Search for the cell housing the specified text and yield its [X, Y] center coordinate. 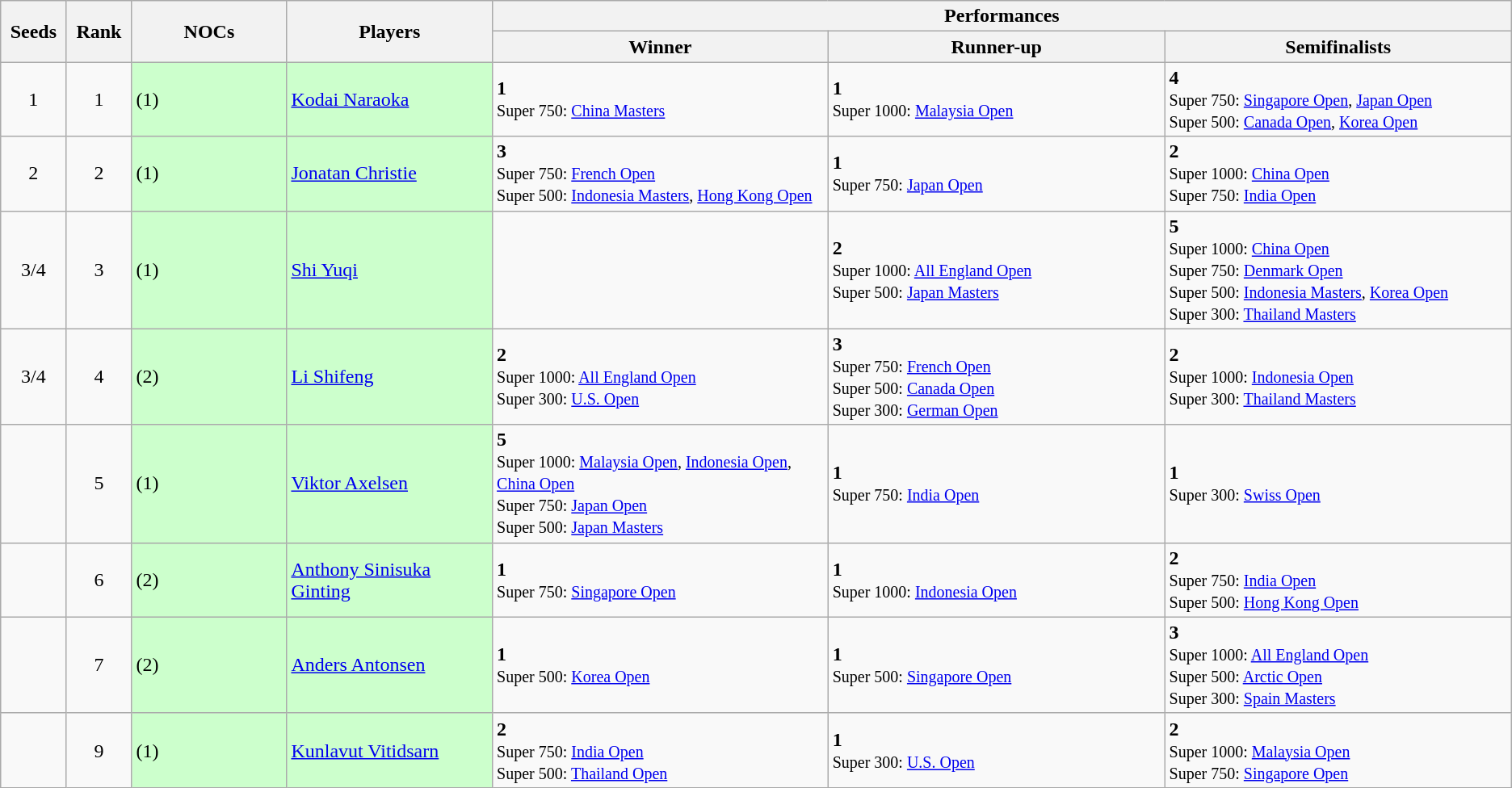
2Super 750: India OpenSuper 500: Hong Kong Open [1338, 580]
4 [99, 376]
Li Shifeng [389, 376]
2Super 1000: All England OpenSuper 300: U.S. Open [661, 376]
Jonatan Christie [389, 174]
5Super 1000: China OpenSuper 750: Denmark OpenSuper 500: Indonesia Masters, Korea OpenSuper 300: Thailand Masters [1338, 270]
2Super 750: India OpenSuper 500: Thailand Open [661, 750]
2Super 1000: Indonesia OpenSuper 300: Thailand Masters [1338, 376]
3 [99, 270]
2Super 1000: Malaysia OpenSuper 750: Singapore Open [1338, 750]
Shi Yuqi [389, 270]
5Super 1000: Malaysia Open, Indonesia Open, China OpenSuper 750: Japan OpenSuper 500: Japan Masters [661, 484]
1Super 300: U.S. Open [997, 750]
4Super 750: Singapore Open, Japan OpenSuper 500: Canada Open, Korea Open [1338, 99]
Kunlavut Vitidsarn [389, 750]
NOCs [209, 31]
1Super 1000: Malaysia Open [997, 99]
Players [389, 31]
1Super 750: Singapore Open [661, 580]
Viktor Axelsen [389, 484]
7 [99, 665]
Performances [1002, 16]
1Super 500: Singapore Open [997, 665]
1Super 750: India Open [997, 484]
Winner [661, 47]
Semifinalists [1338, 47]
3Super 750: French OpenSuper 500: Indonesia Masters, Hong Kong Open [661, 174]
5 [99, 484]
Kodai Naraoka [389, 99]
Rank [99, 31]
9 [99, 750]
1Super 300: Swiss Open [1338, 484]
Anthony Sinisuka Ginting [389, 580]
1Super 750: Japan Open [997, 174]
1Super 500: Korea Open [661, 665]
Anders Antonsen [389, 665]
1Super 750: China Masters [661, 99]
3Super 750: French OpenSuper 500: Canada OpenSuper 300: German Open [997, 376]
3Super 1000: All England OpenSuper 500: Arctic OpenSuper 300: Spain Masters [1338, 665]
6 [99, 580]
2Super 1000: All England OpenSuper 500: Japan Masters [997, 270]
1Super 1000: Indonesia Open [997, 580]
2Super 1000: China OpenSuper 750: India Open [1338, 174]
Seeds [34, 31]
Runner-up [997, 47]
